Detect which cell encompasses the target text, then output its (x, y) center coordinate. 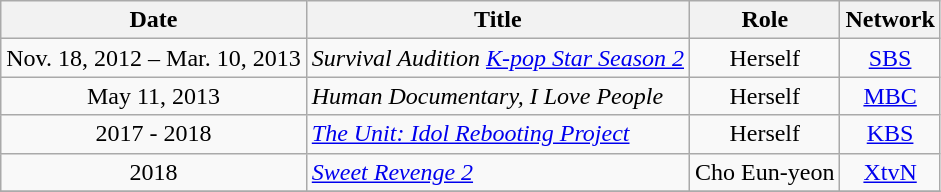
May 11, 2013 (154, 96)
Nov. 18, 2012 – Mar. 10, 2013 (154, 58)
The Unit: Idol Rebooting Project (498, 134)
2018 (154, 172)
Title (498, 20)
Network (890, 20)
2017 - 2018 (154, 134)
Cho Eun-yeon (765, 172)
Sweet Revenge 2 (498, 172)
XtvN (890, 172)
Role (765, 20)
Human Documentary, I Love People (498, 96)
KBS (890, 134)
MBC (890, 96)
Date (154, 20)
Survival Audition K-pop Star Season 2 (498, 58)
SBS (890, 58)
